Locate the cell with the specified text and output its [x, y] center coordinate. 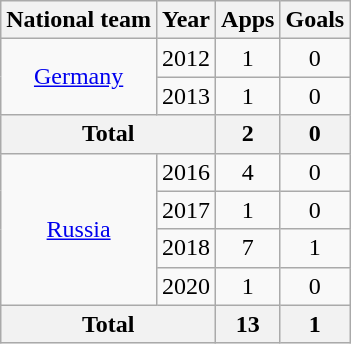
2017 [186, 210]
2013 [186, 96]
2016 [186, 172]
2012 [186, 58]
2018 [186, 248]
7 [248, 248]
Germany [79, 77]
13 [248, 324]
National team [79, 20]
Year [186, 20]
2020 [186, 286]
Russia [79, 229]
Goals [315, 20]
Apps [248, 20]
2 [248, 134]
4 [248, 172]
